Capture the cell that displays the provided text and extract its (X, Y) central coordinate. 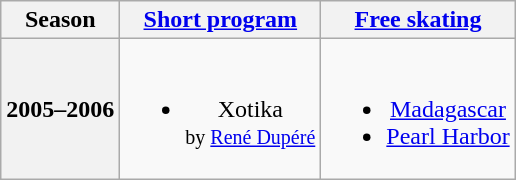
Xotika by René Dupéré (220, 109)
MadagascarPearl Harbor (418, 109)
Free skating (418, 20)
Short program (220, 20)
Season (60, 20)
2005–2006 (60, 109)
